Detect which cell encompasses the target text, then output its [x, y] center coordinate. 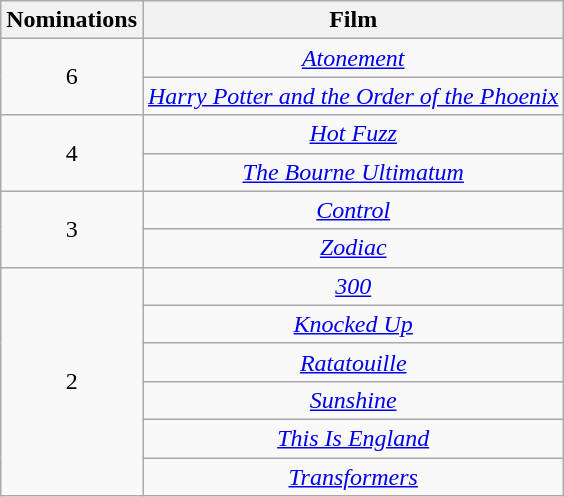
Hot Fuzz [352, 134]
Knocked Up [352, 324]
3 [72, 229]
6 [72, 77]
Zodiac [352, 248]
4 [72, 153]
2 [72, 381]
Ratatouille [352, 362]
Nominations [72, 20]
Atonement [352, 58]
300 [352, 286]
Transformers [352, 477]
Harry Potter and the Order of the Phoenix [352, 96]
The Bourne Ultimatum [352, 172]
Film [352, 20]
Sunshine [352, 400]
Control [352, 210]
This Is England [352, 438]
